Detect which cell encompasses the target text, then output its [X, Y] center coordinate. 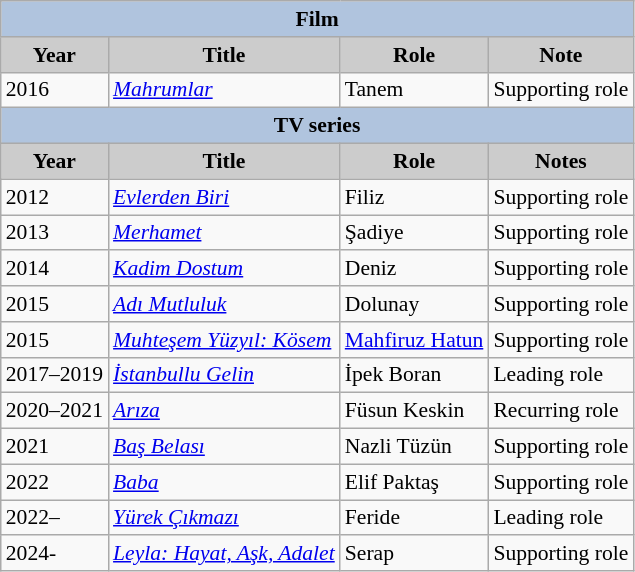
Note [560, 55]
Adı Mutluluk [224, 304]
2017–2019 [54, 375]
Baş Belası [224, 447]
Arıza [224, 411]
Feride [414, 518]
İpek Boran [414, 375]
Elif Paktaş [414, 482]
Muhteşem Yüzyıl: Kösem [224, 340]
İstanbullu Gelin [224, 375]
Deniz [414, 269]
Şadiye [414, 233]
TV series [318, 126]
Füsun Keskin [414, 411]
Yürek Çıkmazı [224, 518]
2014 [54, 269]
2016 [54, 90]
Dolunay [414, 304]
Leyla: Hayat, Aşk, Adalet [224, 554]
Kadim Dostum [224, 269]
Filiz [414, 197]
Evlerden Biri [224, 197]
Notes [560, 162]
2024- [54, 554]
2012 [54, 197]
2022– [54, 518]
Nazli Tüzün [414, 447]
Serap [414, 554]
2013 [54, 233]
2020–2021 [54, 411]
2021 [54, 447]
Baba [224, 482]
Film [318, 19]
Merhamet [224, 233]
Mahrumlar [224, 90]
2022 [54, 482]
Tanem [414, 90]
Recurring role [560, 411]
Mahfiruz Hatun [414, 340]
